Pinpoint the cell where the given text exists, returning its [X, Y] midpoint coordinate. 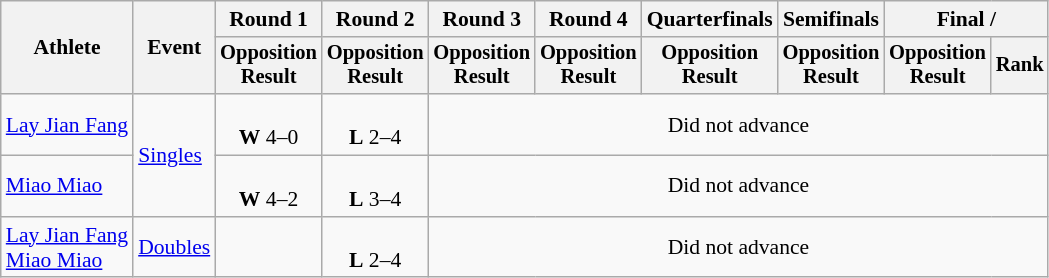
Final / [966, 19]
Round 2 [376, 19]
W 4–2 [268, 186]
Miao Miao [67, 186]
Quarterfinals [710, 19]
L 3–4 [376, 186]
W 4–0 [268, 124]
Doubles [174, 248]
Round 4 [588, 19]
Athlete [67, 48]
Singles [174, 155]
Semifinals [832, 19]
Lay Jian Fang [67, 124]
Lay Jian FangMiao Miao [67, 248]
Round 1 [268, 19]
Round 3 [482, 19]
Event [174, 48]
Rank [1020, 66]
